Identify which cell holds the provided text, then report its [x, y] central coordinate. 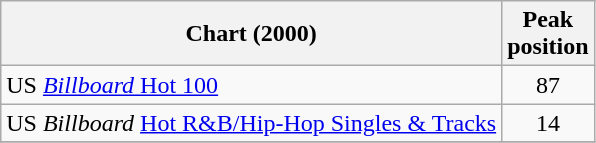
Chart (2000) [252, 34]
Peakposition [548, 34]
14 [548, 123]
US Billboard Hot 100 [252, 85]
87 [548, 85]
US Billboard Hot R&B/Hip-Hop Singles & Tracks [252, 123]
